Find where the given text appears and provide that cell's center as [x, y] coordinate. 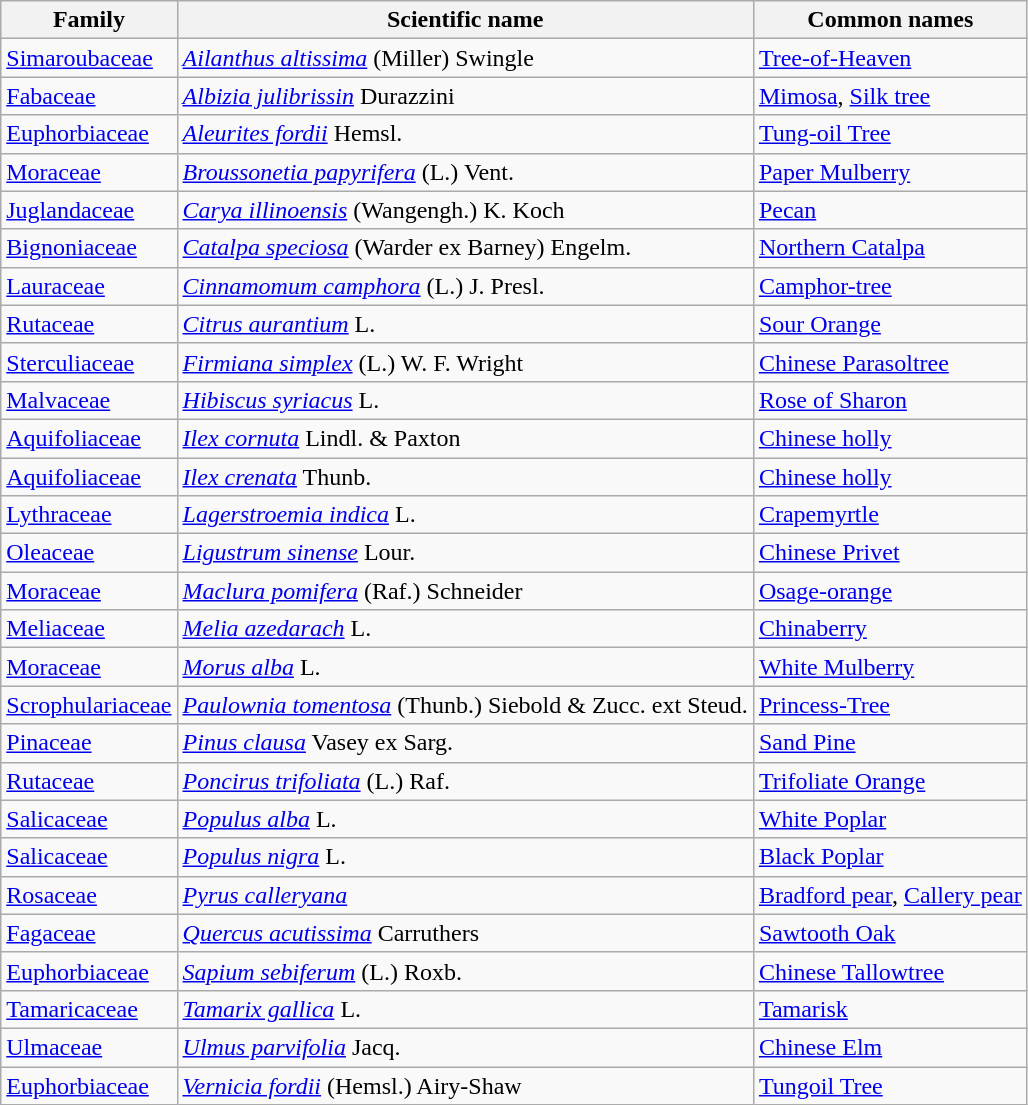
Tamarix gallica L. [465, 1009]
Morus alba L. [465, 667]
Populus nigra L. [465, 857]
Mimosa, Silk tree [890, 96]
Vernicia fordii (Hemsl.) Airy-Shaw [465, 1085]
Albizia julibrissin Durazzini [465, 96]
Pinaceae [89, 743]
Simaroubaceae [89, 58]
Scrophulariaceae [89, 705]
Tree-of-Heaven [890, 58]
Hibiscus syriacus L. [465, 400]
Bignoniaceae [89, 248]
Melia azedarach L. [465, 629]
Black Poplar [890, 857]
Sterculiaceae [89, 362]
Pecan [890, 210]
Poncirus trifoliata (L.) Raf. [465, 781]
Bradford pear, Callery pear [890, 895]
Rose of Sharon [890, 400]
Sawtooth Oak [890, 933]
Oleaceae [89, 553]
Osage-orange [890, 591]
Sapium sebiferum (L.) Roxb. [465, 971]
Cinnamomum camphora (L.) J. Presl. [465, 286]
Chinaberry [890, 629]
Ilex cornuta Lindl. & Paxton [465, 438]
Chinese Tallowtree [890, 971]
Catalpa speciosa (Warder ex Barney) Engelm. [465, 248]
Aleurites fordii Hemsl. [465, 134]
Ilex crenata Thunb. [465, 477]
Tamarisk [890, 1009]
Pyrus calleryana [465, 895]
Sour Orange [890, 324]
Ailanthus altissima (Miller) Swingle [465, 58]
Tung-oil Tree [890, 134]
Lagerstroemia indica L. [465, 515]
Tungoil Tree [890, 1085]
Firmiana simplex (L.) W. F. Wright [465, 362]
Chinese Privet [890, 553]
Chinese Parasoltree [890, 362]
Malvaceae [89, 400]
Common names [890, 20]
Populus alba L. [465, 819]
Pinus clausa Vasey ex Sarg. [465, 743]
Broussonetia papyrifera (L.) Vent. [465, 172]
Ulmus parvifolia Jacq. [465, 1047]
Juglandaceae [89, 210]
Chinese Elm [890, 1047]
Sand Pine [890, 743]
Crapemyrtle [890, 515]
Fagaceae [89, 933]
Paulownia tomentosa (Thunb.) Siebold & Zucc. ext Steud. [465, 705]
Trifoliate Orange [890, 781]
White Poplar [890, 819]
Family [89, 20]
Maclura pomifera (Raf.) Schneider [465, 591]
White Mulberry [890, 667]
Princess-Tree [890, 705]
Rosaceae [89, 895]
Quercus acutissima Carruthers [465, 933]
Northern Catalpa [890, 248]
Fabaceae [89, 96]
Carya illinoensis (Wangengh.) K. Koch [465, 210]
Scientific name [465, 20]
Lythraceae [89, 515]
Camphor-tree [890, 286]
Meliaceae [89, 629]
Paper Mulberry [890, 172]
Tamaricaceae [89, 1009]
Lauraceae [89, 286]
Citrus aurantium L. [465, 324]
Ulmaceae [89, 1047]
Ligustrum sinense Lour. [465, 553]
